Search for the cell housing the specified text and yield its (X, Y) center coordinate. 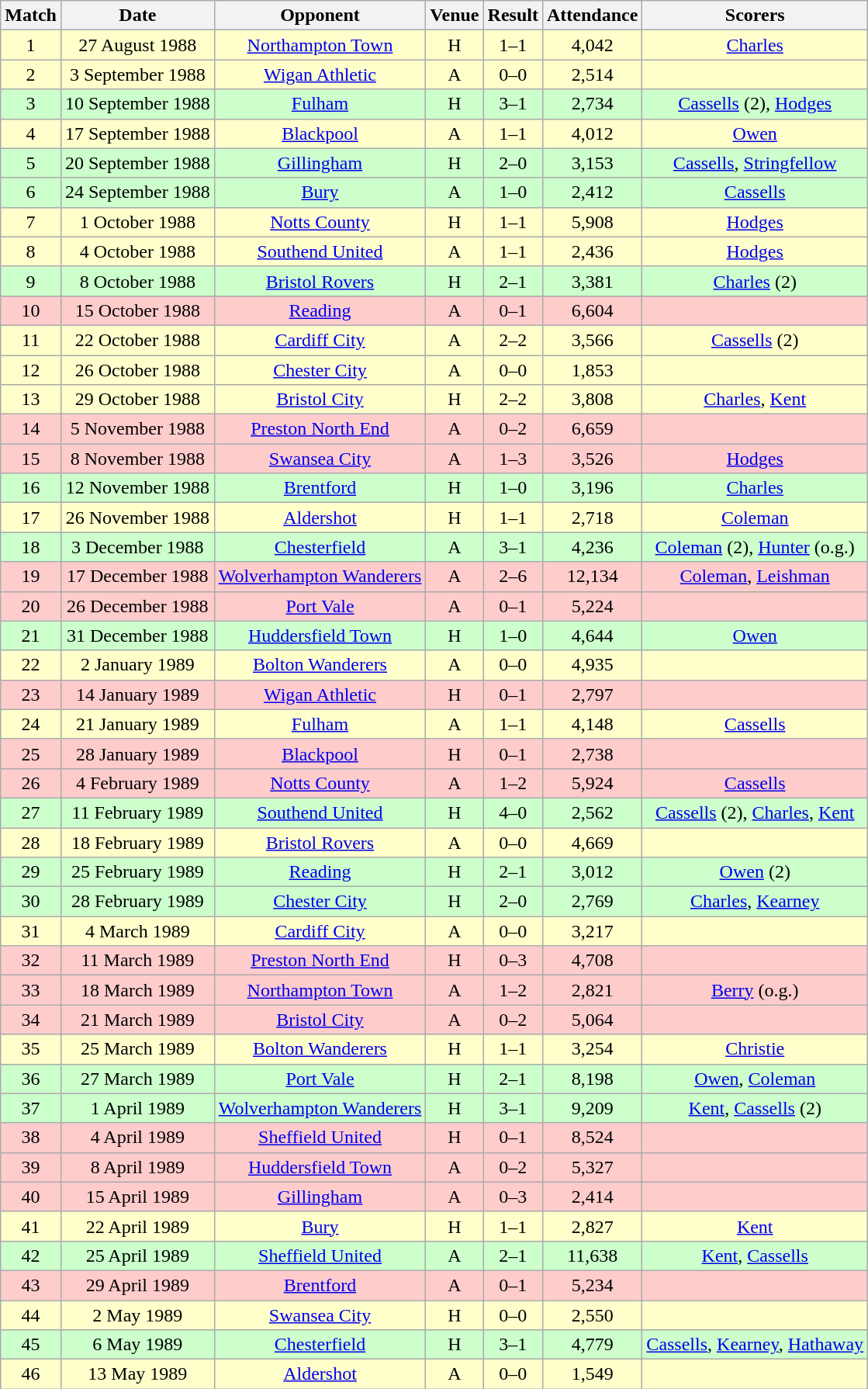
6 (31, 192)
Coleman (756, 518)
42 (31, 1256)
25 March 1989 (137, 1049)
12 (31, 370)
3,808 (592, 400)
2,412 (592, 192)
4 October 1988 (137, 251)
41 (31, 1226)
8 October 1988 (137, 281)
2,550 (592, 1315)
Match (31, 16)
11 (31, 340)
24 (31, 724)
21 January 1989 (137, 724)
4 February 1989 (137, 783)
1 October 1988 (137, 222)
15 October 1988 (137, 310)
29 April 1989 (137, 1285)
4,236 (592, 547)
4 April 1989 (137, 1138)
15 (31, 459)
8 (31, 251)
2,738 (592, 753)
17 September 1988 (137, 133)
7 (31, 222)
5,064 (592, 1020)
29 October 1988 (137, 400)
34 (31, 1020)
6 May 1989 (137, 1345)
Attendance (592, 16)
12,134 (592, 577)
Owen, Coleman (756, 1079)
28 February 1989 (137, 902)
Charles, Kearney (756, 902)
2,436 (592, 251)
Cassells, Kearney, Hathaway (756, 1345)
38 (31, 1138)
44 (31, 1315)
Coleman (2), Hunter (o.g.) (756, 547)
13 (31, 400)
1,549 (592, 1374)
Berry (o.g.) (756, 990)
21 March 1989 (137, 1020)
19 (31, 577)
Cassells, Stringfellow (756, 163)
13 May 1989 (137, 1374)
5,924 (592, 783)
2,734 (592, 104)
2,514 (592, 74)
20 September 1988 (137, 163)
4,012 (592, 133)
4,935 (592, 665)
11,638 (592, 1256)
1 April 1989 (137, 1108)
9,209 (592, 1108)
20 (31, 606)
3,153 (592, 163)
8,524 (592, 1138)
26 October 1988 (137, 370)
26 December 1988 (137, 606)
3 September 1988 (137, 74)
3 (31, 104)
2–6 (513, 577)
22 April 1989 (137, 1226)
3,526 (592, 459)
4,669 (592, 842)
37 (31, 1108)
Scorers (756, 16)
2,718 (592, 518)
39 (31, 1167)
5,327 (592, 1167)
10 September 1988 (137, 104)
Charles (2) (756, 281)
Result (513, 16)
16 (31, 488)
Owen (2) (756, 872)
27 August 1988 (137, 45)
18 (31, 547)
22 (31, 665)
4 March 1989 (137, 931)
17 (31, 518)
8 November 1988 (137, 459)
14 (31, 429)
5,908 (592, 222)
2,821 (592, 990)
27 (31, 812)
3,217 (592, 931)
12 November 1988 (137, 488)
Venue (455, 16)
26 November 1988 (137, 518)
4,148 (592, 724)
Charles, Kent (756, 400)
4,644 (592, 636)
4,042 (592, 45)
Kent, Cassells (2) (756, 1108)
3,012 (592, 872)
2,562 (592, 812)
11 February 1989 (137, 812)
8,198 (592, 1079)
Cassells (2), Hodges (756, 104)
2,827 (592, 1226)
1,853 (592, 370)
46 (31, 1374)
33 (31, 990)
5 November 1988 (137, 429)
29 (31, 872)
Cassells (2), Charles, Kent (756, 812)
2,414 (592, 1197)
2 May 1989 (137, 1315)
28 (31, 842)
Kent (756, 1226)
26 (31, 783)
Cassells (2) (756, 340)
Kent, Cassells (756, 1256)
1 (31, 45)
25 April 1989 (137, 1256)
9 (31, 281)
40 (31, 1197)
23 (31, 694)
43 (31, 1285)
2,797 (592, 694)
10 (31, 310)
2 January 1989 (137, 665)
25 February 1989 (137, 872)
1–3 (513, 459)
6,659 (592, 429)
3,254 (592, 1049)
15 April 1989 (137, 1197)
17 December 1988 (137, 577)
31 (31, 931)
4 (31, 133)
31 December 1988 (137, 636)
32 (31, 961)
14 January 1989 (137, 694)
4–0 (513, 812)
24 September 1988 (137, 192)
2,769 (592, 902)
3,196 (592, 488)
28 January 1989 (137, 753)
30 (31, 902)
36 (31, 1079)
22 October 1988 (137, 340)
4,779 (592, 1345)
11 March 1989 (137, 961)
18 February 1989 (137, 842)
4,708 (592, 961)
45 (31, 1345)
3,566 (592, 340)
5,234 (592, 1285)
Christie (756, 1049)
2 (31, 74)
Opponent (320, 16)
8 April 1989 (137, 1167)
21 (31, 636)
35 (31, 1049)
25 (31, 753)
5,224 (592, 606)
Coleman, Leishman (756, 577)
3 December 1988 (137, 547)
27 March 1989 (137, 1079)
18 March 1989 (137, 990)
5 (31, 163)
6,604 (592, 310)
Date (137, 16)
3,381 (592, 281)
